From the cell containing the given text, extract its center point as [x, y] coordinate. 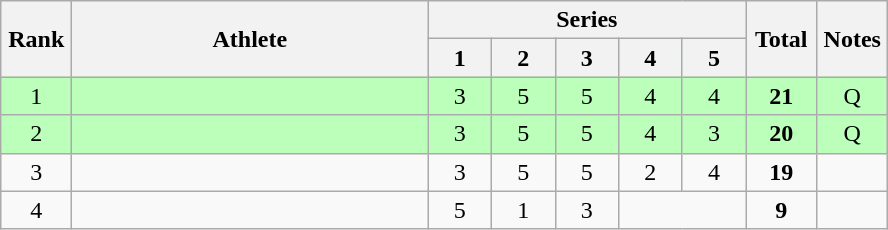
21 [782, 96]
Rank [36, 39]
Total [782, 39]
19 [782, 172]
Athlete [250, 39]
Series [587, 20]
9 [782, 210]
20 [782, 134]
Notes [852, 39]
